Pinpoint the cell where the given text exists, returning its (x, y) midpoint coordinate. 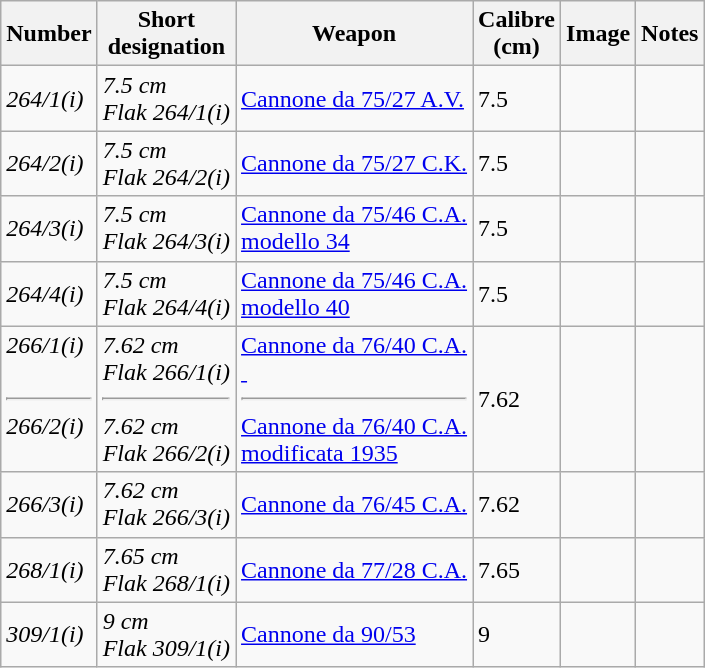
Image (598, 34)
7.65 (517, 570)
266/1(i) 266/2(i) (49, 399)
Number (49, 34)
7.62 cmFlak 266/1(i)7.62 cmFlak 266/2(i) (166, 399)
Cannone da 75/27 A.V. (354, 98)
Weapon (354, 34)
Cannone da 90/53 (354, 634)
7.65 cmFlak 268/1(i) (166, 570)
Cannone da 76/40 C.A. Cannone da 76/40 C.A.modificata 1935 (354, 399)
268/1(i) (49, 570)
7.5 cmFlak 264/4(i) (166, 294)
Cannone da 75/46 C.A.modello 34 (354, 228)
7.5 cmFlak 264/1(i) (166, 98)
264/4(i) (49, 294)
Cannone da 77/28 C.A. (354, 570)
Shortdesignation (166, 34)
7.62 cmFlak 266/3(i) (166, 504)
Cannone da 75/46 C.A.modello 40 (354, 294)
Notes (670, 34)
9 (517, 634)
9 cmFlak 309/1(i) (166, 634)
266/3(i) (49, 504)
Cannone da 75/27 C.K. (354, 164)
Calibre(cm) (517, 34)
7.5 cmFlak 264/2(i) (166, 164)
7.5 cmFlak 264/3(i) (166, 228)
Cannone da 76/45 C.A. (354, 504)
264/3(i) (49, 228)
264/2(i) (49, 164)
264/1(i) (49, 98)
309/1(i) (49, 634)
